Locate the cell with the specified text and output its (X, Y) center coordinate. 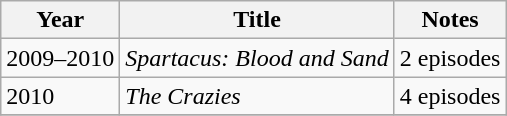
4 episodes (450, 96)
The Crazies (257, 96)
2009–2010 (60, 58)
2 episodes (450, 58)
2010 (60, 96)
Year (60, 20)
Notes (450, 20)
Title (257, 20)
Spartacus: Blood and Sand (257, 58)
